For the text-containing cell, return its midpoint in [X, Y] coordinate format. 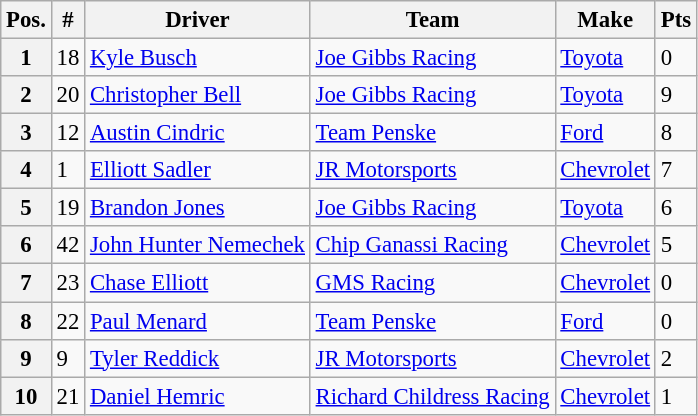
10 [26, 396]
Paul Menard [198, 321]
# [68, 20]
19 [68, 208]
Richard Childress Racing [432, 396]
23 [68, 283]
Pos. [26, 20]
21 [68, 396]
20 [68, 95]
Daniel Hemric [198, 396]
Christopher Bell [198, 95]
Team [432, 20]
18 [68, 58]
GMS Racing [432, 283]
4 [26, 170]
Pts [676, 20]
12 [68, 133]
Make [605, 20]
Elliott Sadler [198, 170]
Chase Elliott [198, 283]
Chip Ganassi Racing [432, 245]
Austin Cindric [198, 133]
Kyle Busch [198, 58]
Brandon Jones [198, 208]
Driver [198, 20]
Tyler Reddick [198, 358]
22 [68, 321]
3 [26, 133]
John Hunter Nemechek [198, 245]
42 [68, 245]
